Capture the cell that displays the provided text and extract its [X, Y] central coordinate. 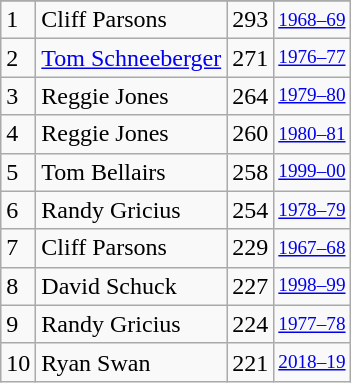
8 [18, 286]
Tom Bellairs [132, 172]
271 [250, 58]
264 [250, 96]
5 [18, 172]
1976–77 [312, 58]
3 [18, 96]
1979–80 [312, 96]
1978–79 [312, 210]
4 [18, 134]
10 [18, 362]
7 [18, 248]
224 [250, 324]
293 [250, 20]
260 [250, 134]
Ryan Swan [132, 362]
258 [250, 172]
1968–69 [312, 20]
2 [18, 58]
1977–78 [312, 324]
David Schuck [132, 286]
221 [250, 362]
1 [18, 20]
9 [18, 324]
Tom Schneeberger [132, 58]
227 [250, 286]
229 [250, 248]
2018–19 [312, 362]
254 [250, 210]
1980–81 [312, 134]
1967–68 [312, 248]
1999–00 [312, 172]
6 [18, 210]
1998–99 [312, 286]
